Search for the cell housing the specified text and yield its [X, Y] center coordinate. 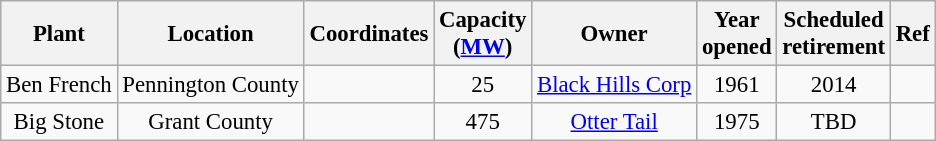
Black Hills Corp [614, 85]
Ben French [59, 85]
Capacity(MW) [483, 34]
2014 [834, 85]
Ref [912, 34]
Plant [59, 34]
1975 [737, 122]
Grant County [210, 122]
Yearopened [737, 34]
Location [210, 34]
Owner [614, 34]
Scheduledretirement [834, 34]
Big Stone [59, 122]
475 [483, 122]
Coordinates [369, 34]
1961 [737, 85]
Otter Tail [614, 122]
Pennington County [210, 85]
TBD [834, 122]
25 [483, 85]
